Find where the given text appears and provide that cell's center as [X, Y] coordinate. 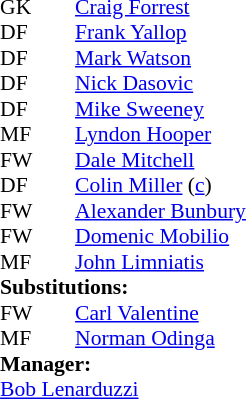
Dale Mitchell [160, 160]
Norman Odinga [160, 339]
Substitutions: [123, 287]
Carl Valentine [160, 313]
Mike Sweeney [160, 109]
Mark Watson [160, 58]
Domenic Mobilio [160, 237]
Manager: [123, 364]
Lyndon Hooper [160, 135]
Frank Yallop [160, 33]
Nick Dasovic [160, 83]
Alexander Bunbury [160, 211]
John Limniatis [160, 262]
Colin Miller (c) [160, 185]
